Extract the (x, y) coordinate from the center of the cell holding the provided text.  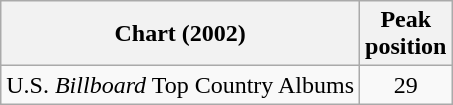
29 (406, 85)
Chart (2002) (180, 34)
Peakposition (406, 34)
U.S. Billboard Top Country Albums (180, 85)
